Locate the cell with the specified text and output its (x, y) center coordinate. 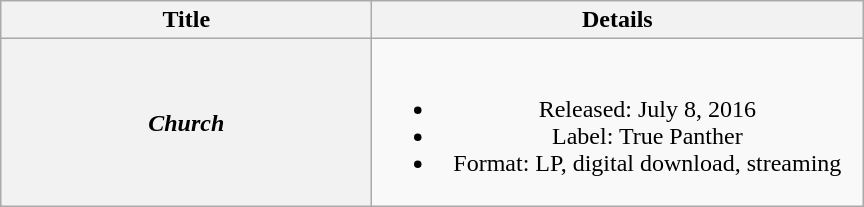
Released: July 8, 2016Label: True PantherFormat: LP, digital download, streaming (618, 122)
Church (186, 122)
Details (618, 20)
Title (186, 20)
